Determine the (X, Y) coordinate at the center of the cell enclosing the given text.  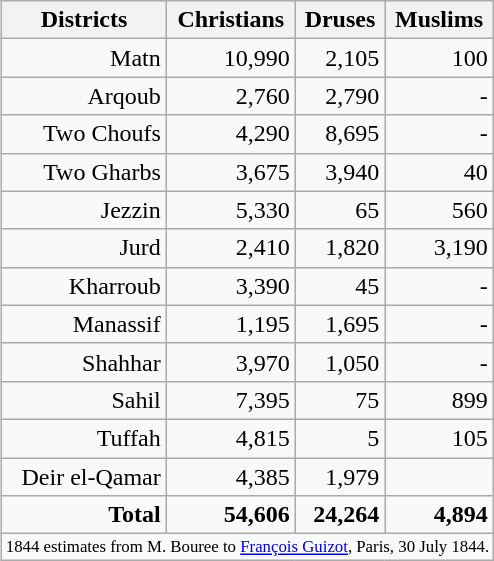
Druses (340, 20)
4,815 (230, 438)
2,105 (340, 58)
1,979 (340, 477)
100 (440, 58)
Two Gharbs (84, 172)
899 (440, 400)
3,190 (440, 248)
2,790 (340, 96)
5,330 (230, 210)
Arqoub (84, 96)
Jezzin (84, 210)
Deir el-Qamar (84, 477)
8,695 (340, 134)
Manassif (84, 324)
1,050 (340, 362)
560 (440, 210)
Jurd (84, 248)
4,385 (230, 477)
1844 estimates from M. Bouree to François Guizot, Paris, 30 July 1844. (248, 547)
5 (340, 438)
54,606 (230, 515)
Total (84, 515)
1,820 (340, 248)
2,410 (230, 248)
3,390 (230, 286)
1,195 (230, 324)
3,675 (230, 172)
Tuffah (84, 438)
4,290 (230, 134)
3,970 (230, 362)
Muslims (440, 20)
1,695 (340, 324)
24,264 (340, 515)
Christians (230, 20)
7,395 (230, 400)
10,990 (230, 58)
105 (440, 438)
2,760 (230, 96)
45 (340, 286)
65 (340, 210)
40 (440, 172)
Districts (84, 20)
Kharroub (84, 286)
3,940 (340, 172)
Matn (84, 58)
75 (340, 400)
Two Choufs (84, 134)
Sahil (84, 400)
4,894 (440, 515)
Shahhar (84, 362)
